Find where the given text appears and provide that cell's center as [X, Y] coordinate. 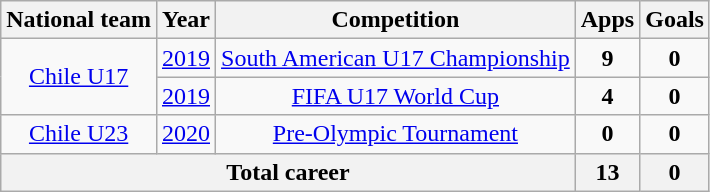
Apps [607, 20]
Year [186, 20]
National team [79, 20]
Total career [288, 172]
Competition [396, 20]
Goals [675, 20]
Pre-Olympic Tournament [396, 134]
13 [607, 172]
South American U17 Championship [396, 58]
Chile U23 [79, 134]
2020 [186, 134]
FIFA U17 World Cup [396, 96]
Chile U17 [79, 77]
9 [607, 58]
4 [607, 96]
